For the text-containing cell, return its midpoint in [x, y] coordinate format. 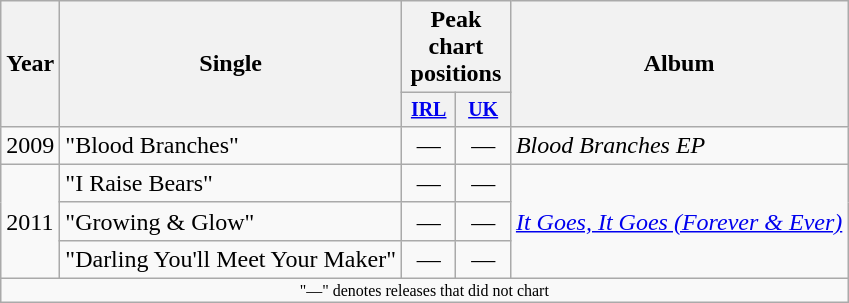
Single [231, 64]
"I Raise Bears" [231, 183]
IRL [428, 110]
Blood Branches EP [678, 145]
2011 [30, 221]
UK [483, 110]
2009 [30, 145]
"—" denotes releases that did not chart [424, 291]
It Goes, It Goes (Forever & Ever) [678, 221]
"Blood Branches" [231, 145]
Peak chart positions [456, 47]
Album [678, 64]
"Darling You'll Meet Your Maker" [231, 259]
Year [30, 64]
"Growing & Glow" [231, 221]
